Provide the (X, Y) coordinate of the cell's center where the given text is located.  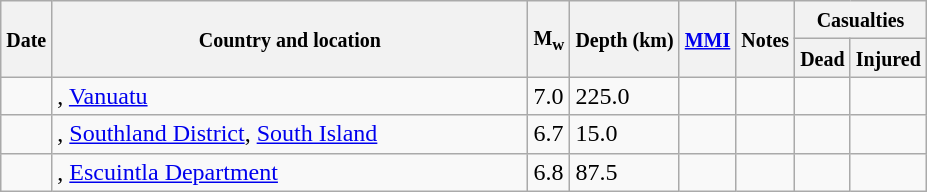
6.8 (549, 172)
, Escuintla Department (290, 172)
, Southland District, South Island (290, 134)
MMI (708, 39)
Dead (823, 58)
Injured (888, 58)
15.0 (624, 134)
Casualties (861, 20)
7.0 (549, 96)
87.5 (624, 172)
Country and location (290, 39)
Notes (766, 39)
Depth (km) (624, 39)
225.0 (624, 96)
6.7 (549, 134)
Date (26, 39)
, Vanuatu (290, 96)
Mw (549, 39)
